Locate the cell with the specified text and output its (X, Y) center coordinate. 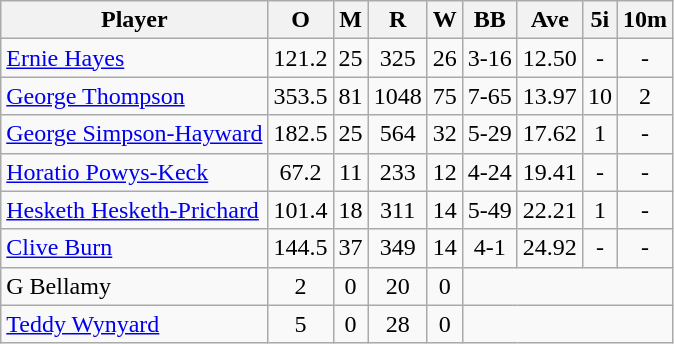
5-29 (490, 134)
353.5 (300, 96)
32 (444, 134)
4-24 (490, 172)
BB (490, 20)
O (300, 20)
Horatio Powys-Keck (134, 172)
Ernie Hayes (134, 58)
182.5 (300, 134)
W (444, 20)
12.50 (550, 58)
1048 (398, 96)
81 (350, 96)
37 (350, 248)
Hesketh Hesketh-Prichard (134, 210)
101.4 (300, 210)
3-16 (490, 58)
349 (398, 248)
M (350, 20)
18 (350, 210)
7-65 (490, 96)
17.62 (550, 134)
Ave (550, 20)
28 (398, 324)
12 (444, 172)
311 (398, 210)
5-49 (490, 210)
325 (398, 58)
10m (644, 20)
75 (444, 96)
24.92 (550, 248)
Player (134, 20)
10 (600, 96)
George Thompson (134, 96)
233 (398, 172)
Teddy Wynyard (134, 324)
19.41 (550, 172)
13.97 (550, 96)
R (398, 20)
564 (398, 134)
5i (600, 20)
20 (398, 286)
121.2 (300, 58)
G Bellamy (134, 286)
26 (444, 58)
22.21 (550, 210)
George Simpson-Hayward (134, 134)
4-1 (490, 248)
Clive Burn (134, 248)
67.2 (300, 172)
11 (350, 172)
144.5 (300, 248)
5 (300, 324)
